Extract the [X, Y] coordinate from the center of the cell holding the provided text.  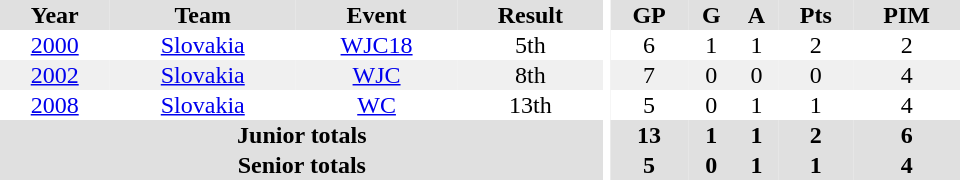
Senior totals [302, 165]
WJC [376, 75]
G [712, 15]
WC [376, 105]
Pts [816, 15]
GP [649, 15]
Year [54, 15]
2000 [54, 45]
Result [530, 15]
13th [530, 105]
8th [530, 75]
7 [649, 75]
13 [649, 135]
PIM [906, 15]
5th [530, 45]
Event [376, 15]
2008 [54, 105]
Junior totals [302, 135]
WJC18 [376, 45]
A [757, 15]
Team [202, 15]
2002 [54, 75]
